Detect which cell encompasses the target text, then output its [X, Y] center coordinate. 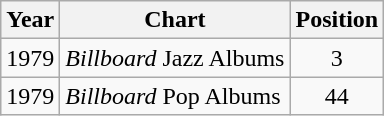
Position [337, 20]
3 [337, 58]
Billboard Jazz Albums [175, 58]
Chart [175, 20]
44 [337, 96]
Billboard Pop Albums [175, 96]
Year [30, 20]
